Search for the cell housing the specified text and yield its (X, Y) center coordinate. 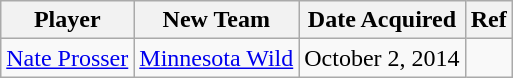
Player (68, 20)
Date Acquired (382, 20)
Nate Prosser (68, 58)
Ref (488, 20)
Minnesota Wild (216, 58)
October 2, 2014 (382, 58)
New Team (216, 20)
